Identify which cell holds the provided text, then report its (x, y) central coordinate. 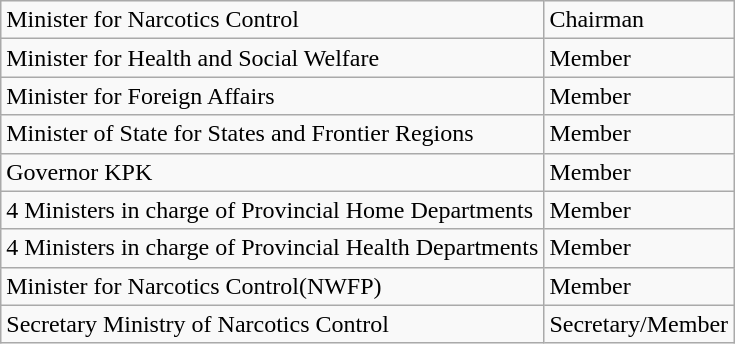
Governor KPK (272, 172)
Minister of State for States and Frontier Regions (272, 134)
4 Ministers in charge of Provincial Home Departments (272, 210)
Chairman (639, 20)
4 Ministers in charge of Provincial Health Departments (272, 248)
Minister for Health and Social Welfare (272, 58)
Minister for Narcotics Control(NWFP) (272, 286)
Minister for Narcotics Control (272, 20)
Minister for Foreign Affairs (272, 96)
Secretary/Member (639, 324)
Secretary Ministry of Narcotics Control (272, 324)
